Detect which cell encompasses the target text, then output its [X, Y] center coordinate. 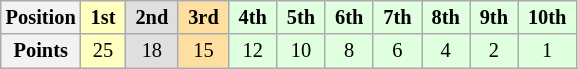
2nd [152, 17]
3rd [203, 17]
7th [397, 17]
4th [253, 17]
18 [152, 51]
4 [446, 51]
Position [41, 17]
6 [397, 51]
5th [301, 17]
Points [41, 51]
1st [104, 17]
8th [446, 17]
15 [203, 51]
1 [547, 51]
10th [547, 17]
25 [104, 51]
2 [494, 51]
12 [253, 51]
6th [349, 17]
10 [301, 51]
8 [349, 51]
9th [494, 17]
